Return the (X, Y) coordinate for the center point of the cell that contains the specified text.  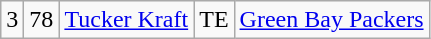
3 (12, 20)
Green Bay Packers (332, 20)
78 (42, 20)
Tucker Kraft (126, 20)
TE (214, 20)
